From the cell containing the given text, extract its center point as [x, y] coordinate. 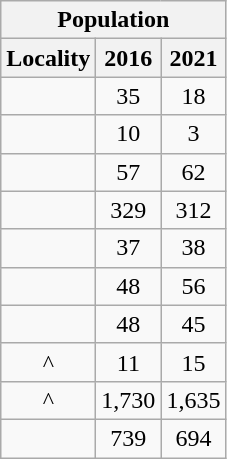
45 [194, 324]
35 [128, 96]
2016 [128, 58]
10 [128, 134]
62 [194, 172]
1,730 [128, 400]
Population [114, 20]
Locality [48, 58]
739 [128, 438]
18 [194, 96]
56 [194, 286]
37 [128, 248]
312 [194, 210]
2021 [194, 58]
15 [194, 362]
57 [128, 172]
11 [128, 362]
694 [194, 438]
1,635 [194, 400]
3 [194, 134]
329 [128, 210]
38 [194, 248]
